Search for the cell housing the specified text and yield its [x, y] center coordinate. 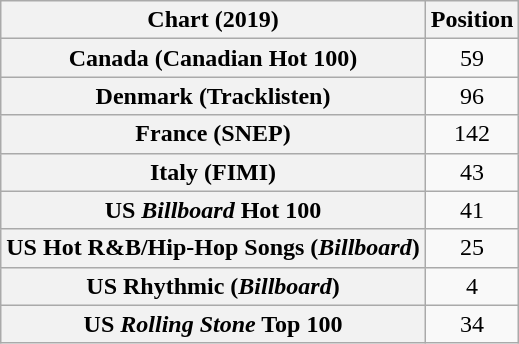
Chart (2019) [213, 20]
34 [472, 324]
US Rolling Stone Top 100 [213, 324]
96 [472, 96]
Denmark (Tracklisten) [213, 96]
43 [472, 172]
US Hot R&B/Hip-Hop Songs (Billboard) [213, 248]
France (SNEP) [213, 134]
4 [472, 286]
Italy (FIMI) [213, 172]
25 [472, 248]
Canada (Canadian Hot 100) [213, 58]
59 [472, 58]
142 [472, 134]
Position [472, 20]
41 [472, 210]
US Billboard Hot 100 [213, 210]
US Rhythmic (Billboard) [213, 286]
